Output the (x, y) coordinate of the center of the cell containing the given text.  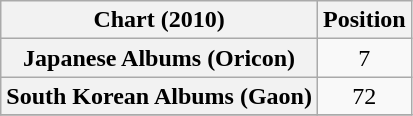
72 (364, 96)
7 (364, 58)
Chart (2010) (160, 20)
Japanese Albums (Oricon) (160, 58)
South Korean Albums (Gaon) (160, 96)
Position (364, 20)
